Scan for the cell matching the given text and deliver its [X, Y] coordinate at center. 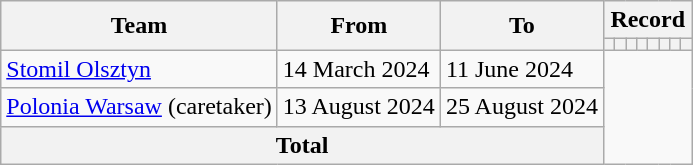
From [358, 26]
To [522, 26]
Total [302, 145]
11 June 2024 [522, 69]
25 August 2024 [522, 107]
Team [140, 26]
13 August 2024 [358, 107]
Record [647, 20]
Stomil Olsztyn [140, 69]
Polonia Warsaw (caretaker) [140, 107]
14 March 2024 [358, 69]
